Locate the cell with the specified text and output its (X, Y) center coordinate. 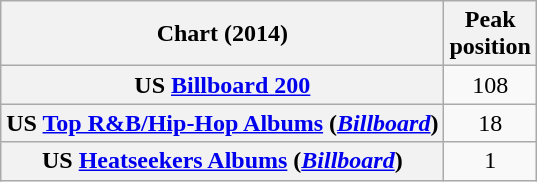
Chart (2014) (222, 34)
US Top R&B/Hip-Hop Albums (Billboard) (222, 123)
US Heatseekers Albums (Billboard) (222, 161)
18 (490, 123)
108 (490, 85)
1 (490, 161)
Peak position (490, 34)
US Billboard 200 (222, 85)
